For the text-containing cell, return its midpoint in (X, Y) coordinate format. 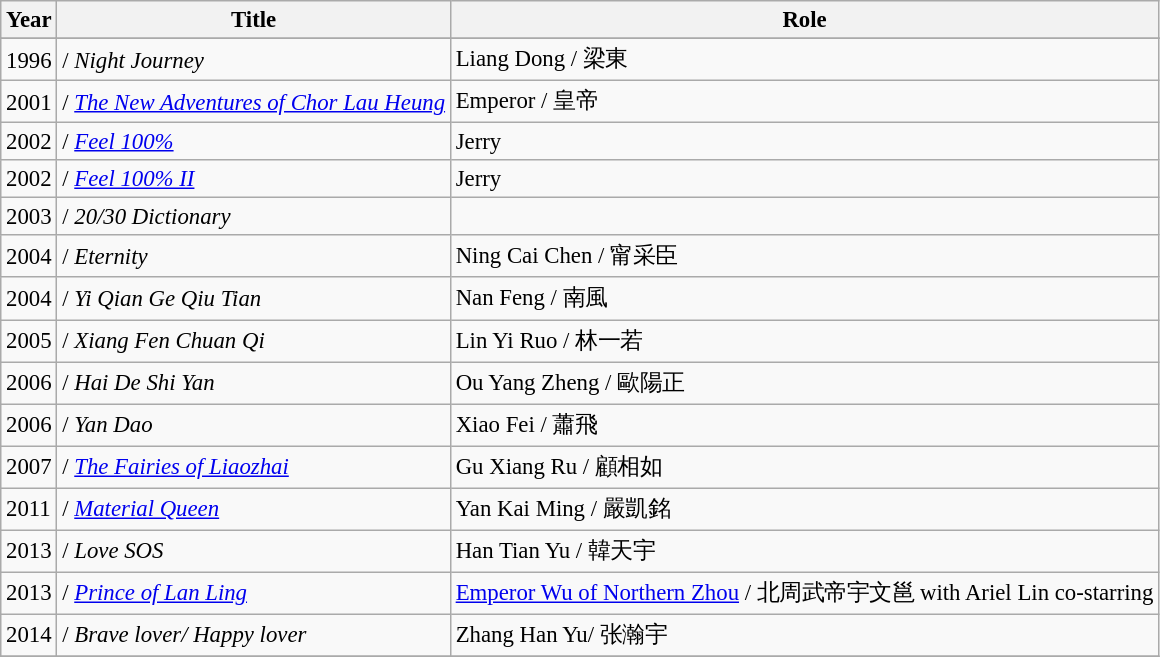
/ Hai De Shi Yan (254, 383)
/ Yi Qian Ge Qiu Tian (254, 299)
Liang Dong / 梁東 (804, 60)
2011 (29, 509)
Xiao Fei / 蕭飛 (804, 425)
/ Material Queen (254, 509)
/ The Fairies of Liaozhai (254, 467)
Title (254, 20)
/ Night Journey (254, 60)
/ Brave lover/ Happy lover (254, 635)
2005 (29, 341)
Yan Kai Ming / 嚴凱銘 (804, 509)
Emperor / 皇帝 (804, 102)
/ The New Adventures of Chor Lau Heung (254, 102)
2014 (29, 635)
/ Prince of Lan Ling (254, 593)
/ Feel 100% II (254, 179)
Ning Cai Chen / 甯采臣 (804, 257)
Han Tian Yu / 韓天宇 (804, 551)
2003 (29, 217)
Emperor Wu of Northern Zhou / 北周武帝宇文邕 with Ariel Lin co-starring (804, 593)
2001 (29, 102)
Lin Yi Ruo / 林一若 (804, 341)
Zhang Han Yu/ 张瀚宇 (804, 635)
/ 20/30 Dictionary (254, 217)
2007 (29, 467)
/ Eternity (254, 257)
/ Yan Dao (254, 425)
Ou Yang Zheng / 歐陽正 (804, 383)
Gu Xiang Ru / 顧相如 (804, 467)
/ Feel 100% (254, 142)
Year (29, 20)
/ Love SOS (254, 551)
Role (804, 20)
1996 (29, 60)
/ Xiang Fen Chuan Qi (254, 341)
Nan Feng / 南風 (804, 299)
